Provide the [X, Y] coordinate of the cell's center where the given text is located.  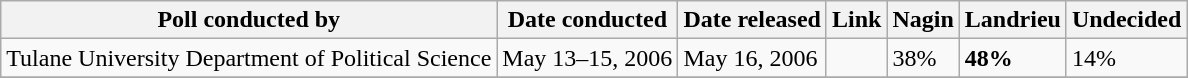
Landrieu [1012, 20]
Tulane University Department of Political Science [249, 58]
Link [856, 20]
38% [923, 58]
14% [1126, 58]
Date conducted [588, 20]
May 13–15, 2006 [588, 58]
Poll conducted by [249, 20]
Date released [752, 20]
48% [1012, 58]
Undecided [1126, 20]
May 16, 2006 [752, 58]
Nagin [923, 20]
